Capture the cell that displays the provided text and extract its (x, y) central coordinate. 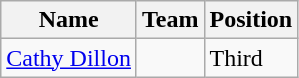
Name (69, 20)
Third (251, 58)
Cathy Dillon (69, 58)
Position (251, 20)
Team (170, 20)
